Return the [x, y] coordinate for the center point of the cell that contains the specified text.  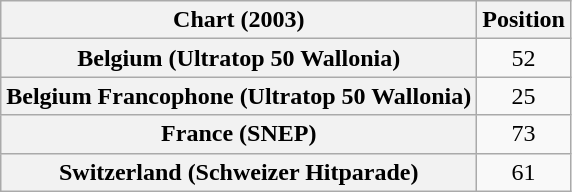
61 [524, 172]
Position [524, 20]
France (SNEP) [239, 134]
Belgium Francophone (Ultratop 50 Wallonia) [239, 96]
Switzerland (Schweizer Hitparade) [239, 172]
Belgium (Ultratop 50 Wallonia) [239, 58]
52 [524, 58]
73 [524, 134]
25 [524, 96]
Chart (2003) [239, 20]
